Extract the [x, y] coordinate from the center of the cell holding the provided text.  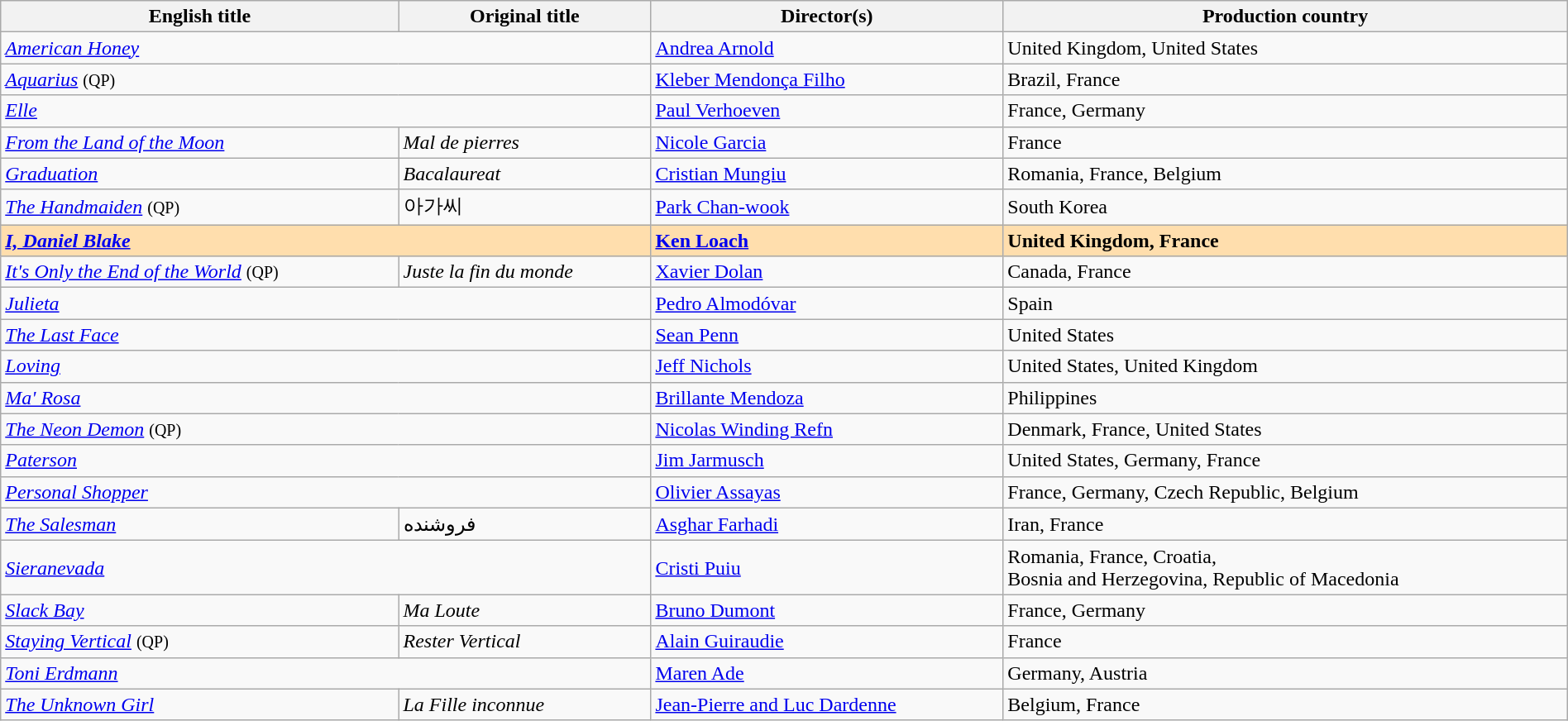
South Korea [1285, 207]
United Kingdom, France [1285, 241]
Slack Bay [200, 610]
Spain [1285, 303]
The Last Face [326, 335]
Asghar Farhadi [827, 524]
Ma' Rosa [326, 398]
France, Germany, Czech Republic, Belgium [1285, 492]
Original title [524, 17]
Ken Loach [827, 241]
Staying Vertical (QP) [200, 642]
I, Daniel Blake [326, 241]
Romania, France, Belgium [1285, 174]
United Kingdom, United States [1285, 48]
Xavier Dolan [827, 272]
Graduation [200, 174]
The Salesman [200, 524]
Director(s) [827, 17]
Olivier Assayas [827, 492]
Sieranevada [326, 567]
Julieta [326, 303]
Romania, France, Croatia,Bosnia and Herzegovina, Republic of Macedonia [1285, 567]
The Handmaiden (QP) [200, 207]
Jim Jarmusch [827, 461]
Loving [326, 366]
Jeff Nichols [827, 366]
Paterson [326, 461]
Brazil, France [1285, 79]
Pedro Almodóvar [827, 303]
La Fille inconnue [524, 704]
It's Only the End of the World (QP) [200, 272]
Sean Penn [827, 335]
English title [200, 17]
Juste la fin du monde [524, 272]
Paul Verhoeven [827, 111]
Belgium, France [1285, 704]
From the Land of the Moon [200, 142]
Canada, France [1285, 272]
Brillante Mendoza [827, 398]
Toni Erdmann [326, 673]
Park Chan-wook [827, 207]
Nicolas Winding Refn [827, 429]
United States, United Kingdom [1285, 366]
Iran, France [1285, 524]
Germany, Austria [1285, 673]
Aquarius (QP) [326, 79]
Production country [1285, 17]
Jean-Pierre and Luc Dardenne [827, 704]
American Honey [326, 48]
Philippines [1285, 398]
Denmark, France, United States [1285, 429]
The Neon Demon (QP) [326, 429]
فروشنده [524, 524]
Bacalaureat [524, 174]
Ma Loute [524, 610]
Cristi Puiu [827, 567]
The Unknown Girl [200, 704]
Rester Vertical [524, 642]
Kleber Mendonça Filho [827, 79]
Mal de pierres [524, 142]
Andrea Arnold [827, 48]
Personal Shopper [326, 492]
Cristian Mungiu [827, 174]
Bruno Dumont [827, 610]
Alain Guiraudie [827, 642]
United States [1285, 335]
Nicole Garcia [827, 142]
아가씨 [524, 207]
United States, Germany, France [1285, 461]
Maren Ade [827, 673]
Elle [326, 111]
